For the text-containing cell, return its midpoint in [x, y] coordinate format. 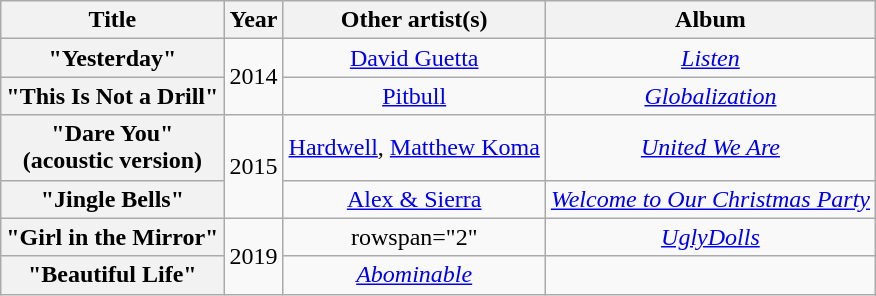
Hardwell, Matthew Koma [414, 148]
Album [710, 20]
"Girl in the Mirror" [112, 237]
"Beautiful Life" [112, 275]
Title [112, 20]
Other artist(s) [414, 20]
Alex & Sierra [414, 199]
Abominable [414, 275]
"Dare You"(acoustic version) [112, 148]
"Jingle Bells" [112, 199]
Welcome to Our Christmas Party [710, 199]
UglyDolls [710, 237]
"This Is Not a Drill" [112, 96]
Pitbull [414, 96]
"Yesterday" [112, 58]
2014 [254, 77]
David Guetta [414, 58]
Globalization [710, 96]
2015 [254, 166]
rowspan="2" [414, 237]
2019 [254, 256]
United We Are [710, 148]
Year [254, 20]
Listen [710, 58]
